Return the [x, y] coordinate for the center point of the cell that contains the specified text.  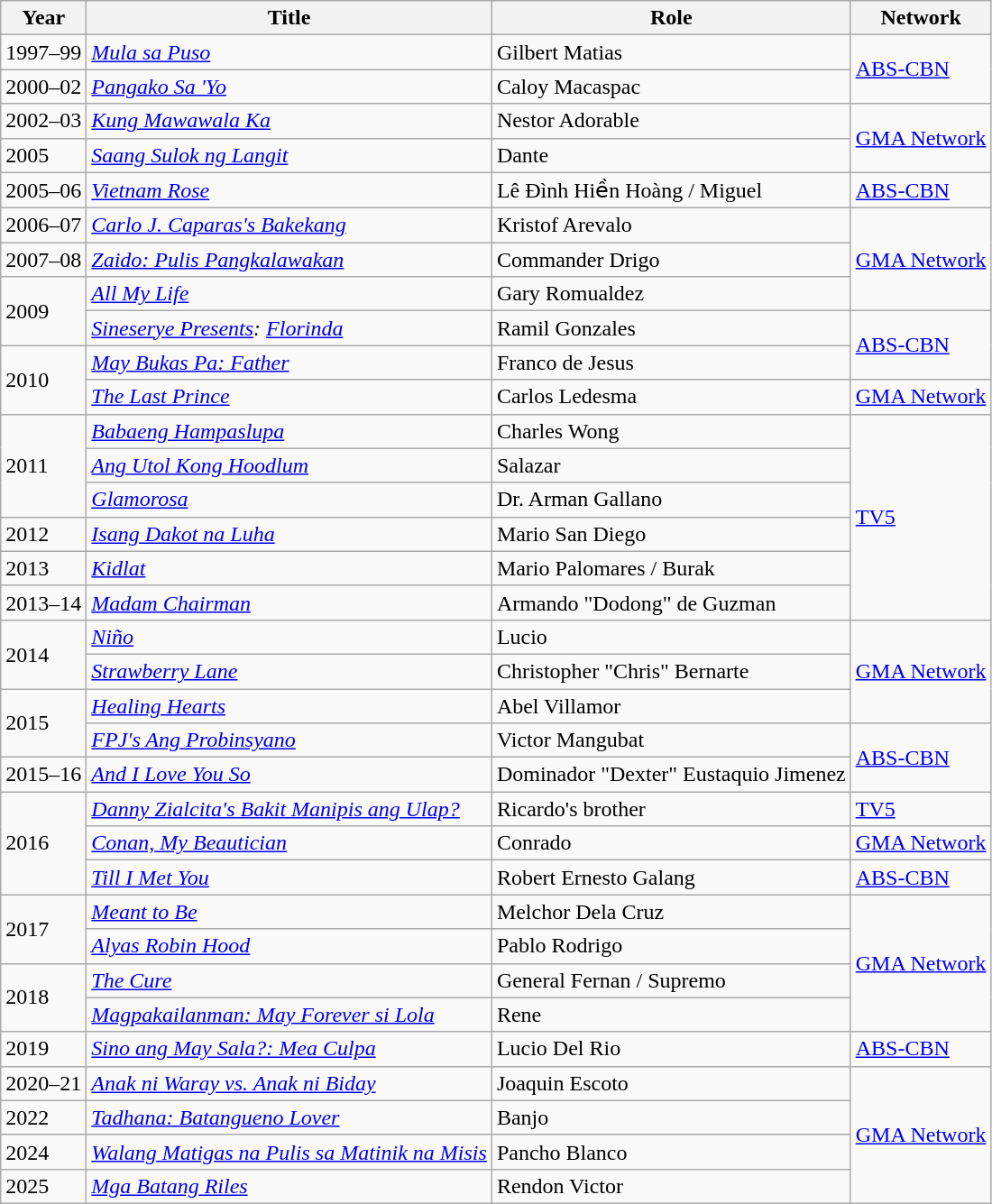
Dante [671, 155]
2025 [43, 1186]
May Bukas Pa: Father [289, 363]
2013–14 [43, 602]
Christopher "Chris" Bernarte [671, 671]
Lucio [671, 637]
2006–07 [43, 225]
Glamorosa [289, 500]
Mario San Diego [671, 534]
Pablo Rodrigo [671, 946]
General Fernan / Supremo [671, 980]
Conrado [671, 843]
2002–03 [43, 121]
Magpakailanman: May Forever si Lola [289, 1015]
Niño [289, 637]
Ricardo's brother [671, 809]
Rendon Victor [671, 1186]
Ramil Gonzales [671, 328]
Abel Villamor [671, 706]
Babaeng Hampaslupa [289, 431]
Anak ni Waray vs. Anak ni Biday [289, 1083]
Healing Hearts [289, 706]
Zaido: Pulis Pangkalawakan [289, 260]
Caloy Macaspac [671, 87]
Charles Wong [671, 431]
Mula sa Puso [289, 52]
Carlos Ledesma [671, 397]
Commander Drigo [671, 260]
Rene [671, 1015]
Kidlat [289, 568]
Gilbert Matias [671, 52]
Strawberry Lane [289, 671]
2007–08 [43, 260]
2016 [43, 843]
The Last Prince [289, 397]
2012 [43, 534]
All My Life [289, 294]
Dr. Arman Gallano [671, 500]
Sineserye Presents: Florinda [289, 328]
Lê Đình Hiền Hoàng / Miguel [671, 190]
Kung Mawawala Ka [289, 121]
2005 [43, 155]
2018 [43, 997]
Nestor Adorable [671, 121]
2005–06 [43, 190]
Mario Palomares / Burak [671, 568]
2015 [43, 723]
Pancho Blanco [671, 1152]
And I Love You So [289, 775]
Victor Mangubat [671, 740]
FPJ's Ang Probinsyano [289, 740]
Joaquin Escoto [671, 1083]
Ang Utol Kong Hoodlum [289, 465]
The Cure [289, 980]
2024 [43, 1152]
Pangako Sa 'Yo [289, 87]
2011 [43, 465]
Tadhana: Batangueno Lover [289, 1117]
2015–16 [43, 775]
2013 [43, 568]
2009 [43, 311]
Franco de Jesus [671, 363]
Meant to Be [289, 912]
Title [289, 18]
Robert Ernesto Galang [671, 878]
2019 [43, 1049]
2022 [43, 1117]
2000–02 [43, 87]
Kristof Arevalo [671, 225]
Banjo [671, 1117]
Sino ang May Sala?: Mea Culpa [289, 1049]
Salazar [671, 465]
2017 [43, 929]
Vietnam Rose [289, 190]
Conan, My Beautician [289, 843]
Year [43, 18]
Lucio Del Rio [671, 1049]
Alyas Robin Hood [289, 946]
2010 [43, 380]
Saang Sulok ng Langit [289, 155]
Armando "Dodong" de Guzman [671, 602]
Danny Zialcita's Bakit Manipis ang Ulap? [289, 809]
Role [671, 18]
Melchor Dela Cruz [671, 912]
Dominador "Dexter" Eustaquio Jimenez [671, 775]
Network [921, 18]
Madam Chairman [289, 602]
1997–99 [43, 52]
2020–21 [43, 1083]
Mga Batang Riles [289, 1186]
2014 [43, 654]
Till I Met You [289, 878]
Gary Romualdez [671, 294]
Isang Dakot na Luha [289, 534]
Walang Matigas na Pulis sa Matinik na Misis [289, 1152]
Carlo J. Caparas's Bakekang [289, 225]
